Determine the (x, y) coordinate at the center of the cell enclosing the given text.  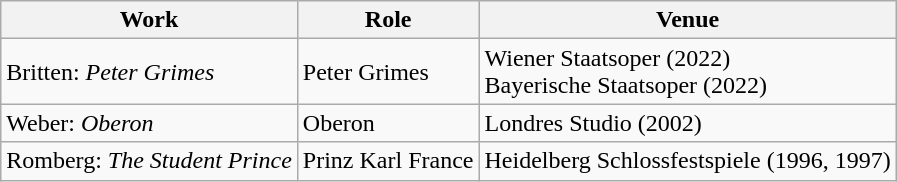
Heidelberg Schlossfestspiele (1996, 1997) (688, 161)
Work (150, 20)
Oberon (388, 123)
Peter Grimes (388, 72)
Britten: Peter Grimes (150, 72)
Venue (688, 20)
Romberg: The Student Prince (150, 161)
Londres Studio (2002) (688, 123)
Wiener Staatsoper (2022)Bayerische Staatsoper (2022) (688, 72)
Role (388, 20)
Weber: Oberon (150, 123)
Prinz Karl France (388, 161)
